From the cell containing the given text, extract its center point as (x, y) coordinate. 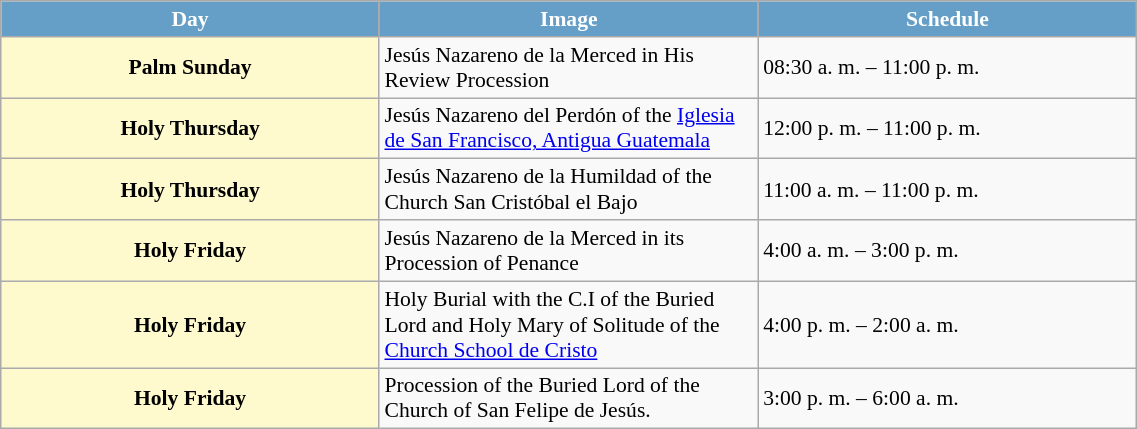
4:00 p. m. – 2:00 a. m. (948, 324)
12:00 p. m. – 11:00 p. m. (948, 128)
Image (568, 19)
4:00 a. m. – 3:00 p. m. (948, 250)
3:00 p. m. – 6:00 a. m. (948, 398)
Procession of the Buried Lord of the Church of San Felipe de Jesús. (568, 398)
Jesús Nazareno del Perdón of the Iglesia de San Francisco, Antigua Guatemala (568, 128)
08:30 a. m. – 11:00 p. m. (948, 68)
Jesús Nazareno de la Humildad of the Church San Cristóbal el Bajo (568, 190)
Day (190, 19)
Palm Sunday (190, 68)
Holy Burial with the C.I of the Buried Lord and Holy Mary of Solitude of the Church School de Cristo (568, 324)
Schedule (948, 19)
Jesús Nazareno de la Merced in His Review Procession (568, 68)
11:00 a. m. – 11:00 p. m. (948, 190)
Jesús Nazareno de la Merced in its Procession of Penance (568, 250)
